Locate the cell with the specified text and output its (X, Y) center coordinate. 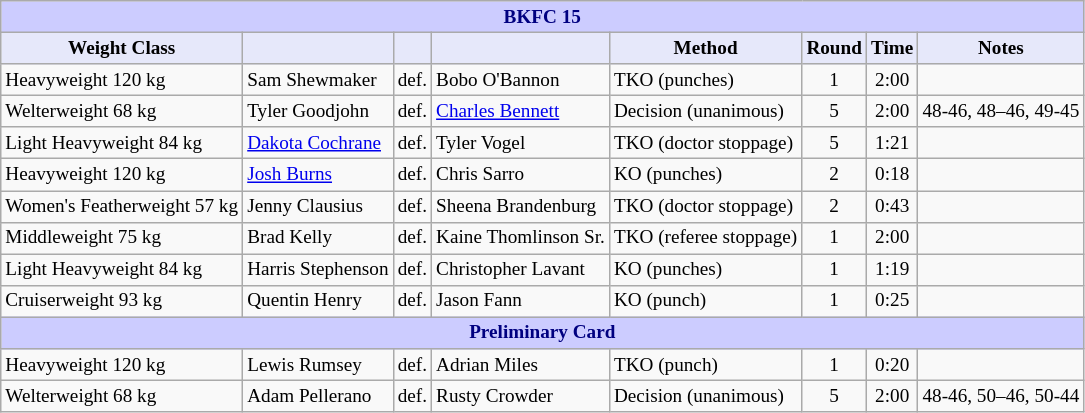
Round (834, 48)
Sam Shewmaker (318, 80)
TKO (punch) (705, 365)
1:19 (892, 270)
Women's Featherweight 57 kg (122, 206)
Time (892, 48)
Tyler Goodjohn (318, 111)
Preliminary Card (542, 333)
Kaine Thomlinson Sr. (521, 238)
0:20 (892, 365)
Tyler Vogel (521, 143)
Adam Pellerano (318, 396)
0:25 (892, 301)
48-46, 50–46, 50-44 (1001, 396)
0:18 (892, 175)
Brad Kelly (318, 238)
0:43 (892, 206)
Quentin Henry (318, 301)
1:21 (892, 143)
Charles Bennett (521, 111)
Josh Burns (318, 175)
Jason Fann (521, 301)
Cruiserweight 93 kg (122, 301)
Dakota Cochrane (318, 143)
Bobo O'Bannon (521, 80)
Method (705, 48)
Middleweight 75 kg (122, 238)
Lewis Rumsey (318, 365)
Sheena Brandenburg (521, 206)
Jenny Clausius (318, 206)
TKO (referee stoppage) (705, 238)
Rusty Crowder (521, 396)
Chris Sarro (521, 175)
Notes (1001, 48)
TKO (punches) (705, 80)
Weight Class (122, 48)
Christopher Lavant (521, 270)
KO (punch) (705, 301)
BKFC 15 (542, 17)
Adrian Miles (521, 365)
Harris Stephenson (318, 270)
48-46, 48–46, 49-45 (1001, 111)
